Identify which cell holds the provided text, then report its [x, y] central coordinate. 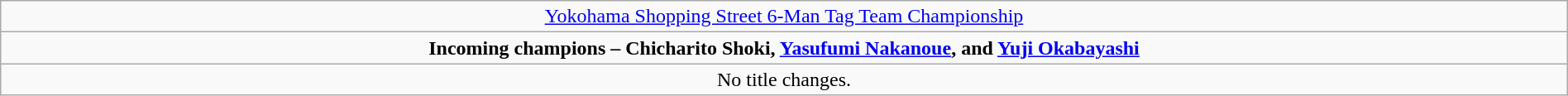
Yokohama Shopping Street 6-Man Tag Team Championship [784, 17]
Incoming champions – Chicharito Shoki, Yasufumi Nakanoue, and Yuji Okabayashi [784, 48]
No title changes. [784, 79]
